Find where the given text appears and provide that cell's center as (X, Y) coordinate. 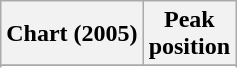
Peakposition (189, 34)
Chart (2005) (72, 34)
